Return the [x, y] coordinate for the center point of the cell that contains the specified text.  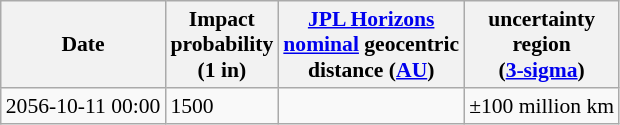
JPL Horizonsnominal geocentricdistance (AU) [371, 44]
2056-10-11 00:00 [84, 106]
Date [84, 44]
1500 [222, 106]
uncertaintyregion(3-sigma) [542, 44]
Impactprobability(1 in) [222, 44]
±100 million km [542, 106]
